Output the [X, Y] coordinate of the center of the cell containing the given text.  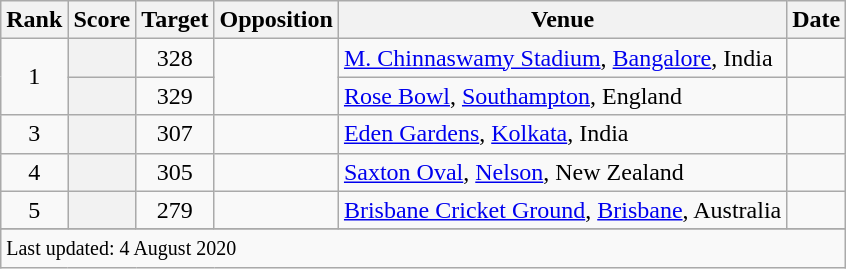
307 [175, 134]
Venue [562, 20]
279 [175, 210]
Brisbane Cricket Ground, Brisbane, Australia [562, 210]
329 [175, 96]
305 [175, 172]
Date [816, 20]
5 [34, 210]
Saxton Oval, Nelson, New Zealand [562, 172]
328 [175, 58]
1 [34, 77]
Score [102, 20]
Rose Bowl, Southampton, England [562, 96]
Target [175, 20]
Opposition [276, 20]
Eden Gardens, Kolkata, India [562, 134]
M. Chinnaswamy Stadium, Bangalore, India [562, 58]
3 [34, 134]
Last updated: 4 August 2020 [424, 248]
Rank [34, 20]
4 [34, 172]
